Detect which cell encompasses the target text, then output its [X, Y] center coordinate. 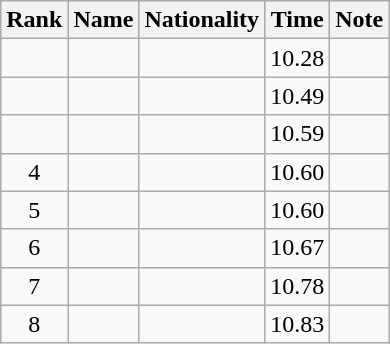
Name [104, 20]
6 [34, 248]
10.83 [298, 324]
4 [34, 172]
10.28 [298, 58]
Time [298, 20]
10.49 [298, 96]
10.67 [298, 248]
8 [34, 324]
7 [34, 286]
Nationality [202, 20]
10.78 [298, 286]
5 [34, 210]
10.59 [298, 134]
Rank [34, 20]
Note [360, 20]
